Search for the cell housing the specified text and yield its [X, Y] center coordinate. 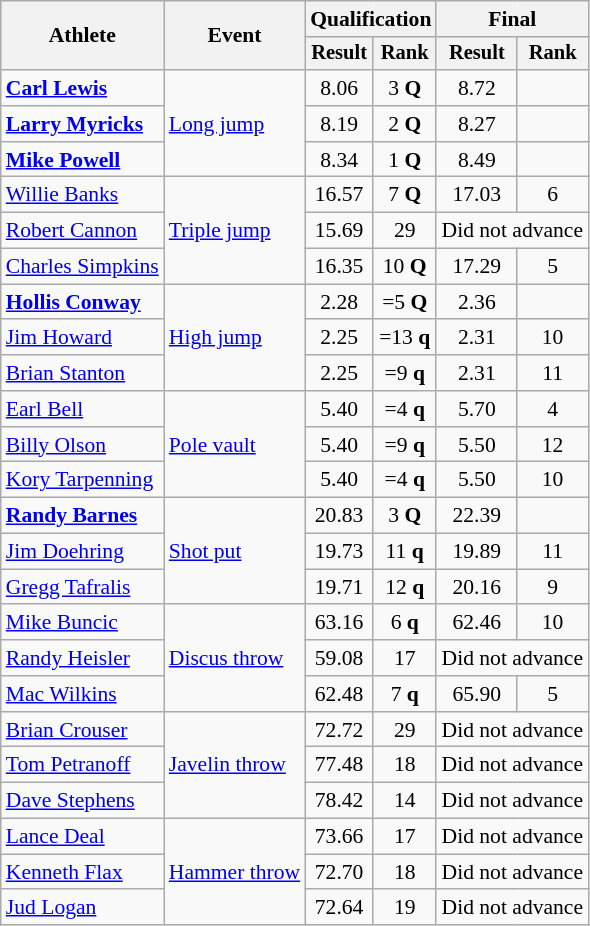
19.71 [339, 587]
77.48 [339, 765]
5.70 [476, 409]
17.03 [476, 195]
63.16 [339, 623]
72.64 [339, 908]
Discus throw [234, 658]
Dave Stephens [82, 801]
=5 Q [404, 302]
Randy Barnes [82, 516]
Lance Deal [82, 837]
Javelin throw [234, 766]
Willie Banks [82, 195]
Tom Petranoff [82, 765]
Hammer throw [234, 872]
Jud Logan [82, 908]
8.49 [476, 160]
Event [234, 36]
Earl Bell [82, 409]
16.57 [339, 195]
2.28 [339, 302]
8.34 [339, 160]
Randy Heisler [82, 658]
6 q [404, 623]
7 q [404, 694]
72.72 [339, 730]
78.42 [339, 801]
Brian Stanton [82, 373]
73.66 [339, 837]
59.08 [339, 658]
Brian Crouser [82, 730]
14 [404, 801]
Jim Howard [82, 338]
2 Q [404, 124]
Athlete [82, 36]
=13 q [404, 338]
Gregg Tafralis [82, 587]
Shot put [234, 552]
8.27 [476, 124]
62.48 [339, 694]
Triple jump [234, 230]
Kenneth Flax [82, 872]
7 Q [404, 195]
Robert Cannon [82, 231]
11 q [404, 552]
Mike Buncic [82, 623]
Charles Simpkins [82, 267]
Larry Myricks [82, 124]
6 [552, 195]
Final [512, 19]
19 [404, 908]
20.83 [339, 516]
2.36 [476, 302]
65.90 [476, 694]
1 Q [404, 160]
19.89 [476, 552]
4 [552, 409]
16.35 [339, 267]
62.46 [476, 623]
Qualification [370, 19]
Long jump [234, 124]
19.73 [339, 552]
20.16 [476, 587]
Kory Tarpenning [82, 480]
9 [552, 587]
22.39 [476, 516]
Carl Lewis [82, 88]
Jim Doehring [82, 552]
High jump [234, 338]
72.70 [339, 872]
12 [552, 445]
Mac Wilkins [82, 694]
15.69 [339, 231]
12 q [404, 587]
8.06 [339, 88]
Billy Olson [82, 445]
Mike Powell [82, 160]
10 Q [404, 267]
Pole vault [234, 444]
17.29 [476, 267]
8.72 [476, 88]
Hollis Conway [82, 302]
8.19 [339, 124]
